Identify which cell holds the provided text, then report its [x, y] central coordinate. 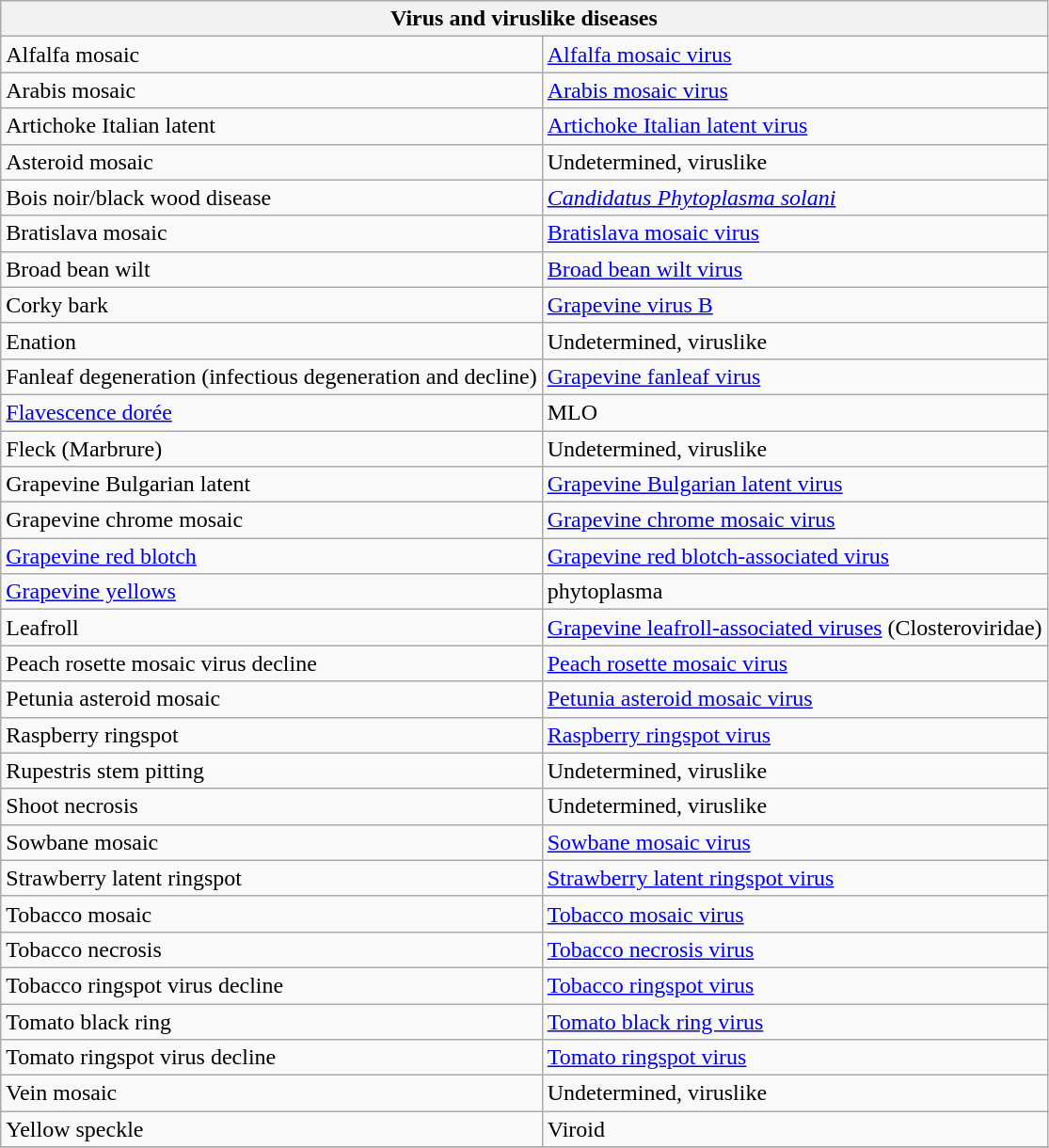
Tobacco necrosis [271, 949]
Tobacco necrosis virus [794, 949]
Bratislava mosaic [271, 233]
Asteroid mosaic [271, 162]
Broad bean wilt [271, 269]
Flavescence dorée [271, 412]
Leafroll [271, 628]
Grapevine red blotch [271, 556]
Virus and viruslike diseases [524, 19]
Sowbane mosaic virus [794, 842]
Tomato black ring [271, 1021]
Bois noir/black wood disease [271, 198]
Grapevine chrome mosaic [271, 520]
Corky bark [271, 305]
Vein mosaic [271, 1093]
Rupestris stem pitting [271, 771]
Grapevine chrome mosaic virus [794, 520]
Petunia asteroid mosaic [271, 699]
Shoot necrosis [271, 806]
Bratislava mosaic virus [794, 233]
Sowbane mosaic [271, 842]
Artichoke Italian latent [271, 126]
Grapevine Bulgarian latent [271, 485]
Tobacco ringspot virus [794, 985]
Alfalfa mosaic virus [794, 55]
Fleck (Marbrure) [271, 449]
Broad bean wilt virus [794, 269]
Artichoke Italian latent virus [794, 126]
Viroid [794, 1129]
Raspberry ringspot virus [794, 735]
Fanleaf degeneration (infectious degeneration and decline) [271, 376]
Petunia asteroid mosaic virus [794, 699]
Tobacco ringspot virus decline [271, 985]
Tomato black ring virus [794, 1021]
Tomato ringspot virus decline [271, 1058]
Strawberry latent ringspot [271, 878]
Alfalfa mosaic [271, 55]
Tomato ringspot virus [794, 1058]
Candidatus Phytoplasma solani [794, 198]
Yellow speckle [271, 1129]
Grapevine leafroll-associated viruses (Closteroviridae) [794, 628]
Grapevine yellows [271, 592]
phytoplasma [794, 592]
Arabis mosaic virus [794, 90]
Peach rosette mosaic virus decline [271, 663]
Peach rosette mosaic virus [794, 663]
Enation [271, 341]
Tobacco mosaic [271, 914]
Raspberry ringspot [271, 735]
Strawberry latent ringspot virus [794, 878]
Grapevine fanleaf virus [794, 376]
MLO [794, 412]
Tobacco mosaic virus [794, 914]
Arabis mosaic [271, 90]
Grapevine Bulgarian latent virus [794, 485]
Grapevine virus B [794, 305]
Grapevine red blotch-associated virus [794, 556]
